From the cell containing the given text, extract its center point as (X, Y) coordinate. 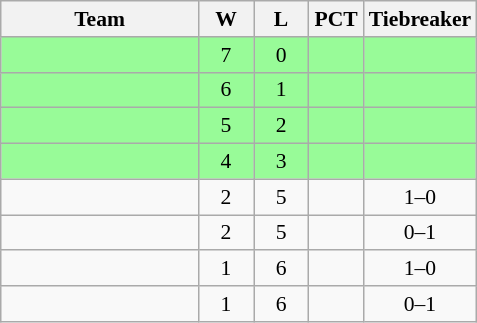
W (226, 19)
4 (226, 162)
7 (226, 55)
Tiebreaker (420, 19)
Team (100, 19)
L (282, 19)
PCT (336, 19)
3 (282, 162)
0 (282, 55)
